Search for the cell housing the specified text and yield its [x, y] center coordinate. 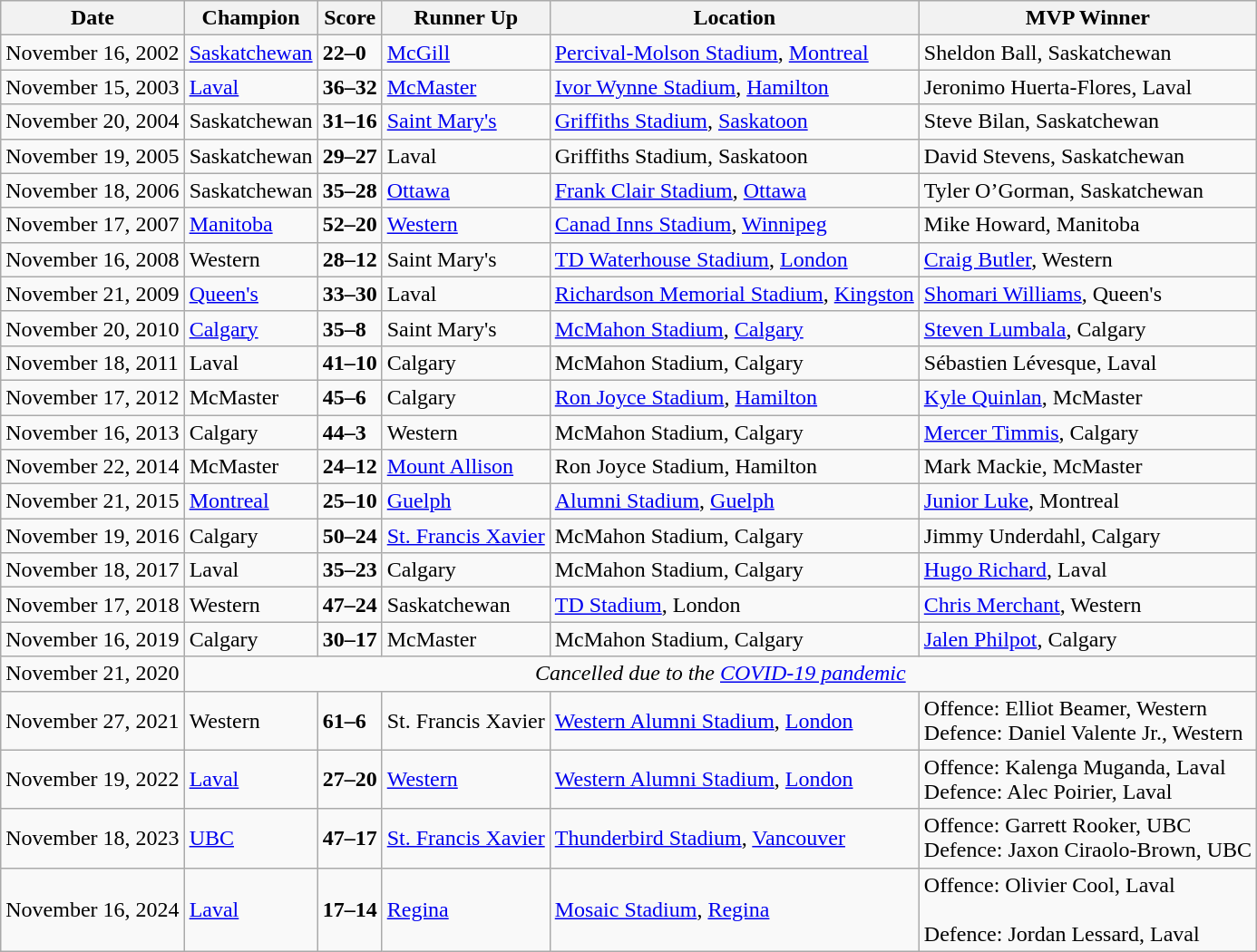
November 17, 2012 [93, 397]
27–20 [350, 780]
Location [735, 18]
Champion [250, 18]
Steven Lumbala, Calgary [1087, 328]
Chris Merchant, Western [1087, 605]
Queen's [250, 294]
52–20 [350, 225]
David Stevens, Saskatchewan [1087, 156]
30–17 [350, 639]
November 21, 2020 [93, 674]
TD Waterhouse Stadium, London [735, 259]
November 16, 2019 [93, 639]
47–24 [350, 605]
November 19, 2022 [93, 780]
Hugo Richard, Laval [1087, 570]
Offence: Garrett Rooker, UBCDefence: Jaxon Ciraolo-Brown, UBC [1087, 838]
TD Stadium, London [735, 605]
Guelph [466, 501]
November 19, 2005 [93, 156]
November 18, 2011 [93, 363]
Sébastien Lévesque, Laval [1087, 363]
Alumni Stadium, Guelph [735, 501]
17–14 [350, 909]
Manitoba [250, 225]
Canad Inns Stadium, Winnipeg [735, 225]
November 16, 2008 [93, 259]
45–6 [350, 397]
Jalen Philpot, Calgary [1087, 639]
November 22, 2014 [93, 467]
35–23 [350, 570]
Date [93, 18]
25–10 [350, 501]
41–10 [350, 363]
November 16, 2013 [93, 432]
Percival-Molson Stadium, Montreal [735, 53]
44–3 [350, 432]
36–32 [350, 87]
35–8 [350, 328]
Ivor Wynne Stadium, Hamilton [735, 87]
MVP Winner [1087, 18]
Junior Luke, Montreal [1087, 501]
Mercer Timmis, Calgary [1087, 432]
Mount Allison [466, 467]
November 19, 2016 [93, 536]
November 21, 2009 [93, 294]
61–6 [350, 720]
Kyle Quinlan, McMaster [1087, 397]
Runner Up [466, 18]
Montreal [250, 501]
Craig Butler, Western [1087, 259]
Offence: Kalenga Muganda, LavalDefence: Alec Poirier, Laval [1087, 780]
Cancelled due to the COVID-19 pandemic [720, 674]
31–16 [350, 121]
November 18, 2017 [93, 570]
November 20, 2004 [93, 121]
Mark Mackie, McMaster [1087, 467]
November 16, 2024 [93, 909]
Tyler O’Gorman, Saskatchewan [1087, 190]
22–0 [350, 53]
November 17, 2018 [93, 605]
29–27 [350, 156]
50–24 [350, 536]
Regina [466, 909]
Shomari Williams, Queen's [1087, 294]
November 20, 2010 [93, 328]
Jimmy Underdahl, Calgary [1087, 536]
Mike Howard, Manitoba [1087, 225]
Mosaic Stadium, Regina [735, 909]
Ottawa [466, 190]
November 21, 2015 [93, 501]
33–30 [350, 294]
Steve Bilan, Saskatchewan [1087, 121]
Thunderbird Stadium, Vancouver [735, 838]
24–12 [350, 467]
Richardson Memorial Stadium, Kingston [735, 294]
November 16, 2002 [93, 53]
November 15, 2003 [93, 87]
McGill [466, 53]
35–28 [350, 190]
47–17 [350, 838]
Frank Clair Stadium, Ottawa [735, 190]
Offence: Elliot Beamer, WesternDefence: Daniel Valente Jr., Western [1087, 720]
November 18, 2006 [93, 190]
Offence: Olivier Cool, LavalDefence: Jordan Lessard, Laval [1087, 909]
November 18, 2023 [93, 838]
Sheldon Ball, Saskatchewan [1087, 53]
November 27, 2021 [93, 720]
UBC [250, 838]
Jeronimo Huerta-Flores, Laval [1087, 87]
November 17, 2007 [93, 225]
Score [350, 18]
28–12 [350, 259]
